Return the [X, Y] coordinate for the center point of the cell that contains the specified text.  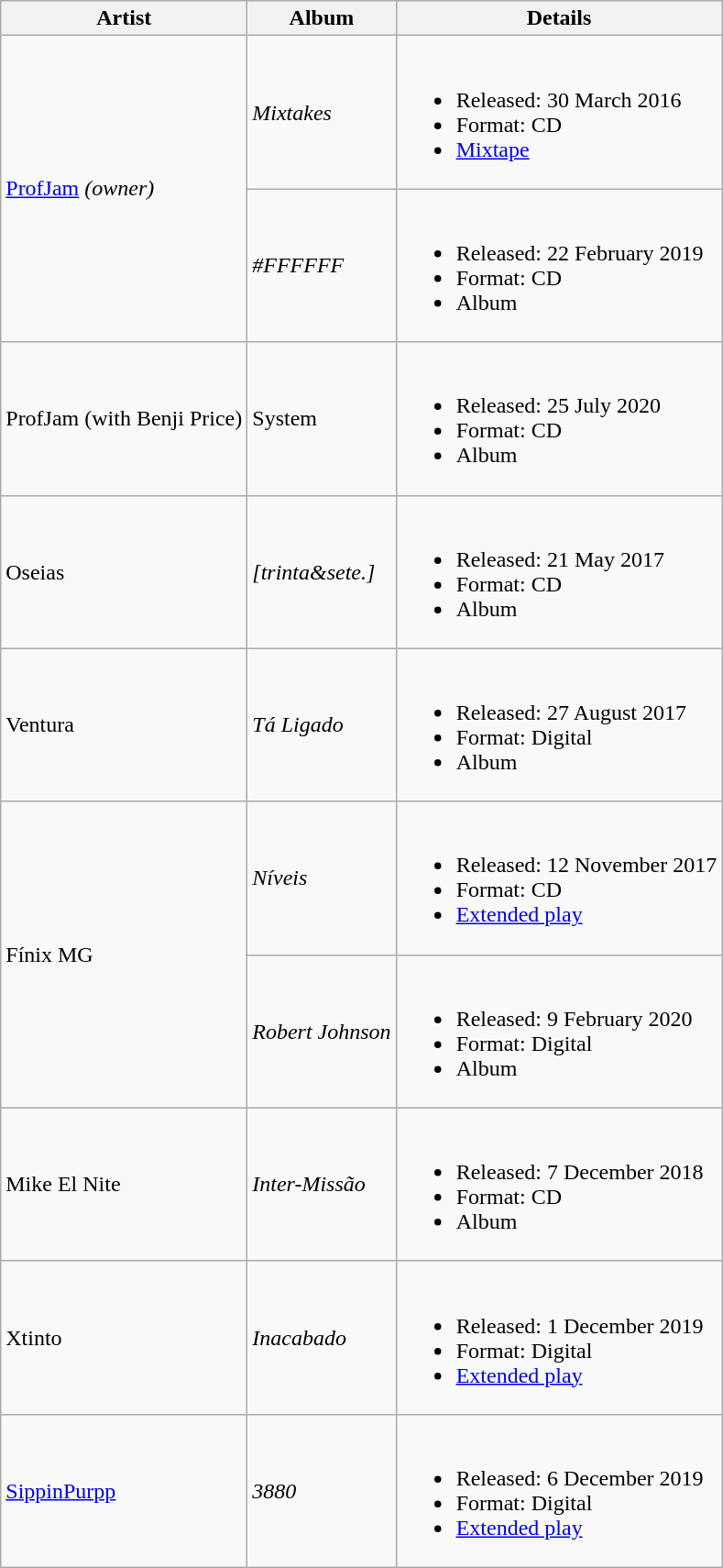
Artist [125, 18]
Released: 9 February 2020Format: DigitalAlbum [559, 1031]
Album [322, 18]
Níveis [322, 878]
Ventura [125, 724]
Mixtakes [322, 112]
Fínix MG [125, 955]
ProfJam (with Benji Price) [125, 418]
Tá Ligado [322, 724]
Released: 27 August 2017Format: DigitalAlbum [559, 724]
[trinta&sete.] [322, 572]
SippinPurpp [125, 1491]
System [322, 418]
Inacabado [322, 1337]
Released: 6 December 2019Format: DigitalExtended play [559, 1491]
Released: 22 February 2019Format: CDAlbum [559, 266]
Inter-Missão [322, 1185]
Mike El Nite [125, 1185]
#FFFFFF [322, 266]
Details [559, 18]
Released: 12 November 2017Format: CDExtended play [559, 878]
3880 [322, 1491]
Released: 21 May 2017Format: CDAlbum [559, 572]
Released: 7 December 2018Format: CDAlbum [559, 1185]
Released: 25 July 2020Format: CDAlbum [559, 418]
Robert Johnson [322, 1031]
Released: 1 December 2019Format: DigitalExtended play [559, 1337]
Released: 30 March 2016Format: CDMixtape [559, 112]
Xtinto [125, 1337]
Oseias [125, 572]
ProfJam (owner) [125, 189]
